Return (X, Y) of the center of cell containing provided text 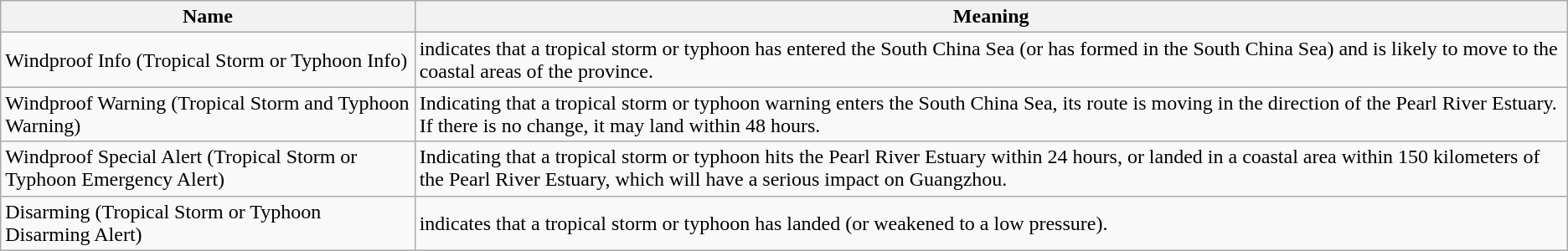
indicates that a tropical storm or typhoon has landed (or weakened to a low pressure). (991, 223)
Windproof Special Alert (Tropical Storm or Typhoon Emergency Alert) (208, 169)
Meaning (991, 17)
Name (208, 17)
Windproof Info (Tropical Storm or Typhoon Info) (208, 60)
Disarming (Tropical Storm or Typhoon Disarming Alert) (208, 223)
Windproof Warning (Tropical Storm and Typhoon Warning) (208, 114)
